Provide the (X, Y) coordinate of the cell's center where the given text is located.  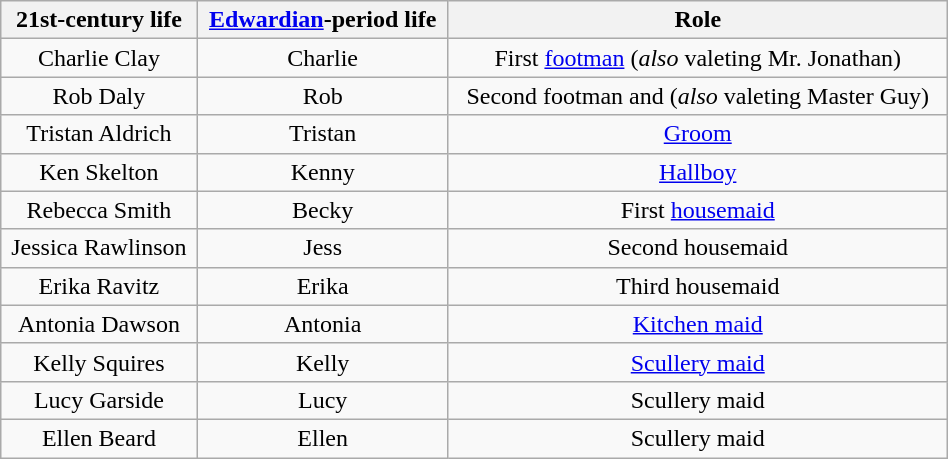
Second footman and (also valeting Master Guy) (698, 96)
Charlie Clay (99, 58)
Antonia (322, 324)
Kelly (322, 362)
Tristan Aldrich (99, 134)
Edwardian-period life (322, 20)
Kelly Squires (99, 362)
Lucy Garside (99, 400)
Ken Skelton (99, 172)
Erika (322, 286)
Second housemaid (698, 248)
Ellen Beard (99, 438)
Kitchen maid (698, 324)
Groom (698, 134)
Jessica Rawlinson (99, 248)
Erika Ravitz (99, 286)
Tristan (322, 134)
Rebecca Smith (99, 210)
Role (698, 20)
Kenny (322, 172)
Rob Daly (99, 96)
Ellen (322, 438)
Charlie (322, 58)
Hallboy (698, 172)
Jess (322, 248)
Lucy (322, 400)
Rob (322, 96)
Antonia Dawson (99, 324)
Becky (322, 210)
First footman (also valeting Mr. Jonathan) (698, 58)
21st-century life (99, 20)
First housemaid (698, 210)
Third housemaid (698, 286)
